Detect which cell encompasses the target text, then output its [x, y] center coordinate. 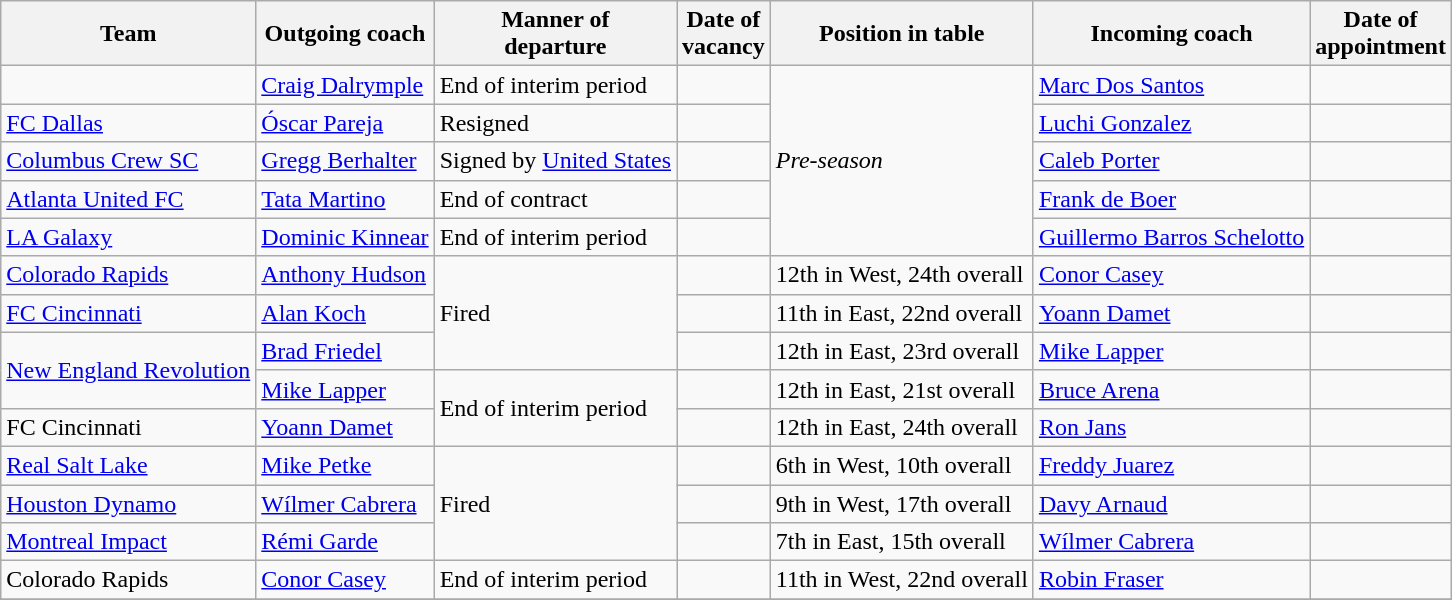
Montreal Impact [128, 542]
Tata Martino [345, 199]
Atlanta United FC [128, 199]
Ron Jans [1171, 427]
12th in East, 21st overall [902, 389]
12th in East, 23rd overall [902, 351]
New England Revolution [128, 370]
Robin Fraser [1171, 580]
Team [128, 34]
Brad Friedel [345, 351]
Craig Dalrymple [345, 85]
Date of appointment [1381, 34]
Signed by United States [555, 161]
Rémi Garde [345, 542]
Freddy Juarez [1171, 465]
Manner of departure [555, 34]
Resigned [555, 123]
End of contract [555, 199]
Columbus Crew SC [128, 161]
Óscar Pareja [345, 123]
Position in table [902, 34]
11th in West, 22nd overall [902, 580]
Houston Dynamo [128, 503]
Frank de Boer [1171, 199]
12th in East, 24th overall [902, 427]
Luchi Gonzalez [1171, 123]
Gregg Berhalter [345, 161]
Davy Arnaud [1171, 503]
12th in West, 24th overall [902, 275]
Real Salt Lake [128, 465]
11th in East, 22nd overall [902, 313]
6th in West, 10th overall [902, 465]
Anthony Hudson [345, 275]
9th in West, 17th overall [902, 503]
Mike Petke [345, 465]
FC Dallas [128, 123]
LA Galaxy [128, 237]
Bruce Arena [1171, 389]
7th in East, 15th overall [902, 542]
Incoming coach [1171, 34]
Alan Koch [345, 313]
Caleb Porter [1171, 161]
Outgoing coach [345, 34]
Guillermo Barros Schelotto [1171, 237]
Date of vacancy [724, 34]
Marc Dos Santos [1171, 85]
Dominic Kinnear [345, 237]
Pre-season [902, 161]
